From the cell containing the given text, extract its center point as (X, Y) coordinate. 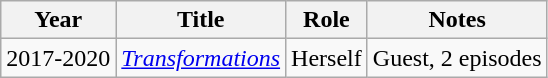
2017-2020 (58, 58)
Herself (327, 58)
Transformations (201, 58)
Year (58, 20)
Role (327, 20)
Title (201, 20)
Notes (457, 20)
Guest, 2 episodes (457, 58)
